For the text-containing cell, return its midpoint in (X, Y) coordinate format. 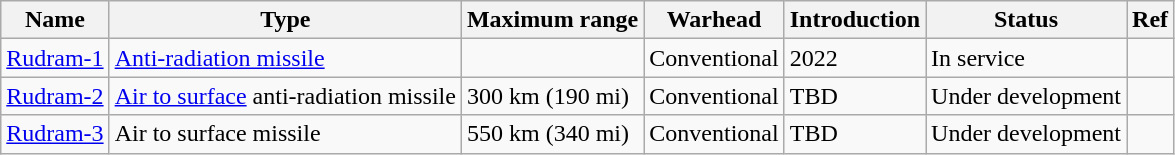
Maximum range (552, 20)
Air to surface anti-radiation missile (285, 96)
Air to surface missile (285, 134)
In service (1026, 58)
Rudram-2 (55, 96)
Ref (1150, 20)
2022 (854, 58)
Type (285, 20)
550 km (340 mi) (552, 134)
Warhead (714, 20)
Status (1026, 20)
Introduction (854, 20)
Name (55, 20)
Rudram-3 (55, 134)
Anti-radiation missile (285, 58)
Rudram-1 (55, 58)
300 km (190 mi) (552, 96)
